Pinpoint the cell where the given text exists, returning its (X, Y) midpoint coordinate. 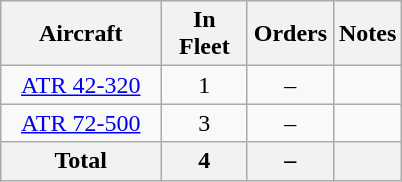
1 (204, 85)
Orders (290, 34)
Notes (367, 34)
ATR 42-320 (80, 85)
4 (204, 161)
In Fleet (204, 34)
ATR 72-500 (80, 123)
3 (204, 123)
Aircraft (80, 34)
Total (80, 161)
